For the text-containing cell, return its midpoint in (x, y) coordinate format. 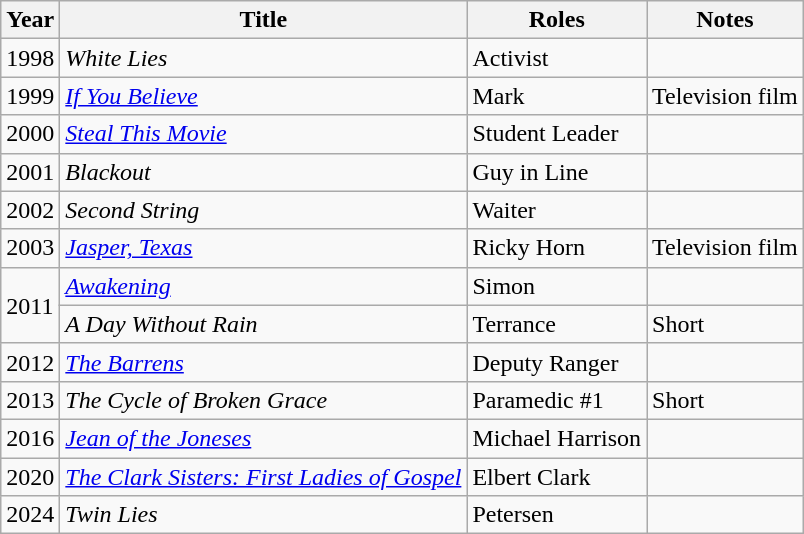
Guy in Line (557, 172)
Twin Lies (264, 515)
Petersen (557, 515)
2000 (30, 134)
Ricky Horn (557, 248)
Roles (557, 20)
Awakening (264, 286)
Year (30, 20)
Mark (557, 96)
1998 (30, 58)
2012 (30, 362)
Paramedic #1 (557, 400)
2024 (30, 515)
Student Leader (557, 134)
The Barrens (264, 362)
Simon (557, 286)
Terrance (557, 324)
White Lies (264, 58)
Second String (264, 210)
2011 (30, 305)
A Day Without Rain (264, 324)
Title (264, 20)
Deputy Ranger (557, 362)
Jasper, Texas (264, 248)
If You Believe (264, 96)
Jean of the Joneses (264, 438)
2001 (30, 172)
2002 (30, 210)
2013 (30, 400)
Blackout (264, 172)
The Clark Sisters: First Ladies of Gospel (264, 477)
Notes (726, 20)
1999 (30, 96)
Michael Harrison (557, 438)
Steal This Movie (264, 134)
Activist (557, 58)
2016 (30, 438)
2020 (30, 477)
Waiter (557, 210)
Elbert Clark (557, 477)
2003 (30, 248)
The Cycle of Broken Grace (264, 400)
